Return (x, y) of the center of cell containing provided text 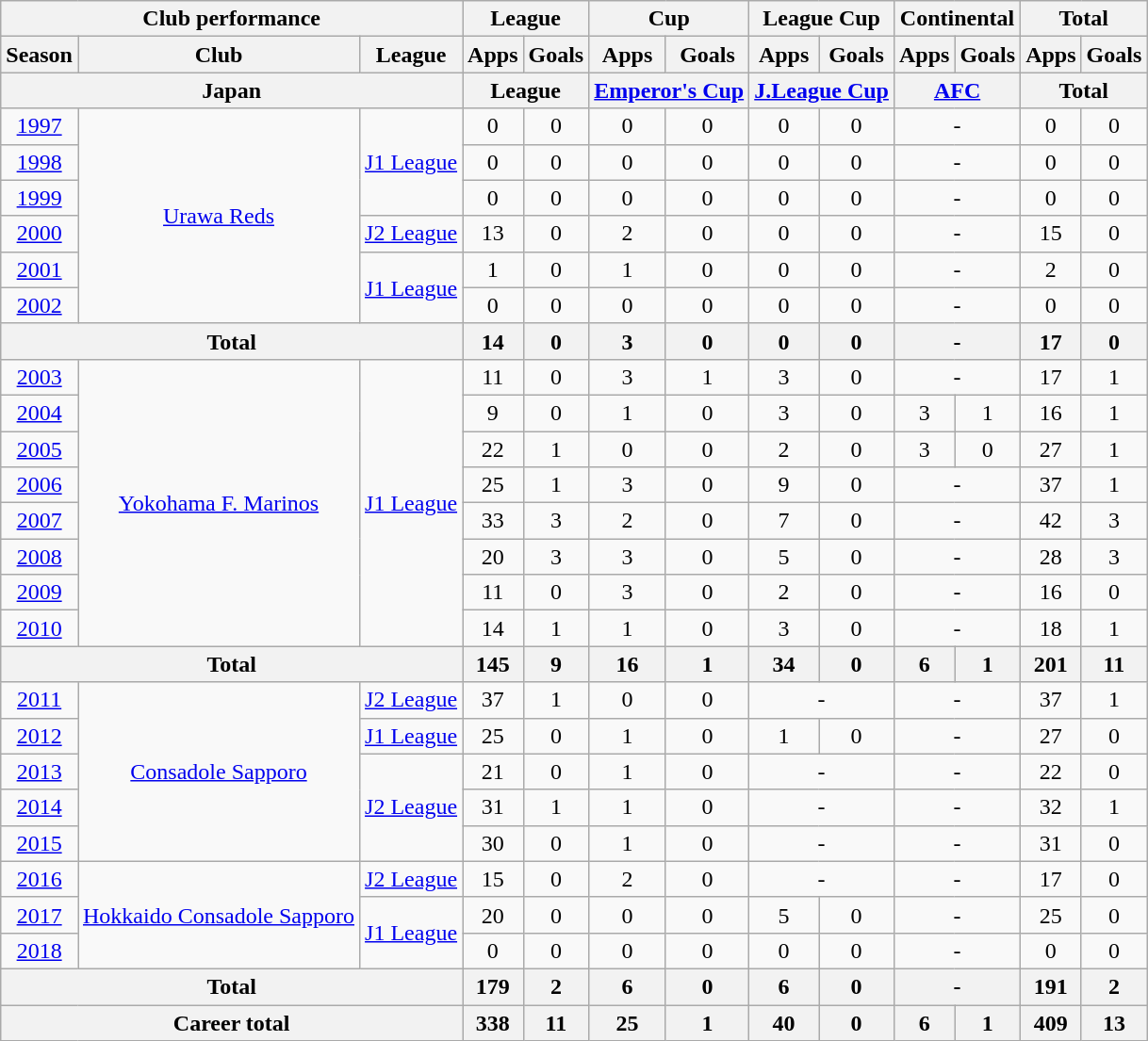
40 (784, 1022)
Cup (669, 19)
2017 (40, 915)
Club (219, 55)
League Cup (822, 19)
145 (493, 664)
2010 (40, 628)
2009 (40, 593)
338 (493, 1022)
2005 (40, 449)
179 (493, 986)
30 (493, 843)
18 (1051, 628)
201 (1051, 664)
1997 (40, 126)
2011 (40, 700)
2013 (40, 772)
2000 (40, 234)
2012 (40, 736)
2002 (40, 305)
AFC (957, 90)
Club performance (232, 19)
33 (493, 521)
Career total (232, 1022)
Consadole Sapporo (219, 772)
Yokohama F. Marinos (219, 502)
2004 (40, 413)
Continental (957, 19)
191 (1051, 986)
2015 (40, 843)
J.League Cup (822, 90)
Urawa Reds (219, 216)
Japan (232, 90)
2008 (40, 557)
409 (1051, 1022)
1998 (40, 162)
Season (40, 55)
42 (1051, 521)
21 (493, 772)
2018 (40, 951)
7 (784, 521)
34 (784, 664)
Emperor's Cup (669, 90)
2003 (40, 377)
Hokkaido Consadole Sapporo (219, 915)
32 (1051, 807)
2006 (40, 485)
2014 (40, 807)
2016 (40, 879)
2001 (40, 269)
1999 (40, 198)
28 (1051, 557)
2007 (40, 521)
